Provide the (x, y) coordinate of the cell's center where the given text is located.  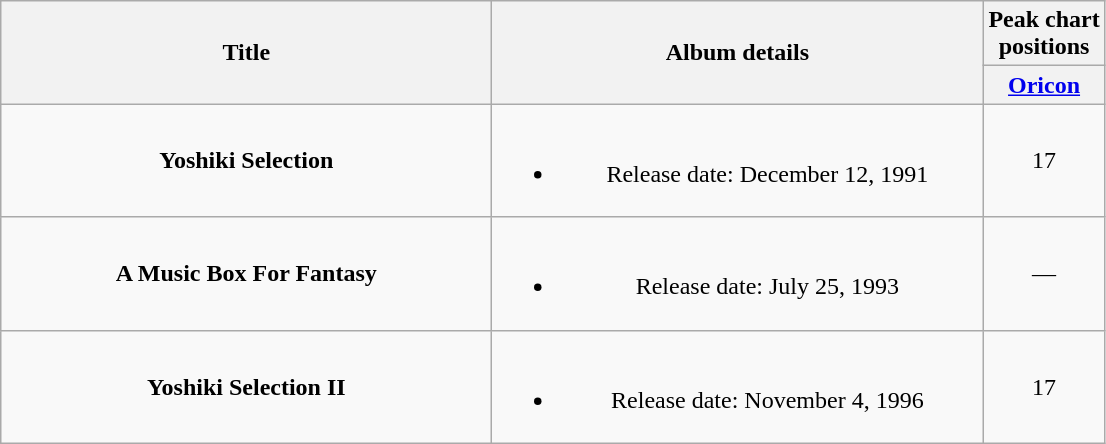
Release date: December 12, 1991 (738, 160)
— (1044, 274)
Oricon (1044, 85)
Yoshiki Selection (246, 160)
Album details (738, 52)
Release date: July 25, 1993 (738, 274)
Title (246, 52)
A Music Box For Fantasy (246, 274)
Release date: November 4, 1996 (738, 386)
Peak chart positions (1044, 34)
Yoshiki Selection II (246, 386)
